Capture the cell that displays the provided text and extract its [x, y] central coordinate. 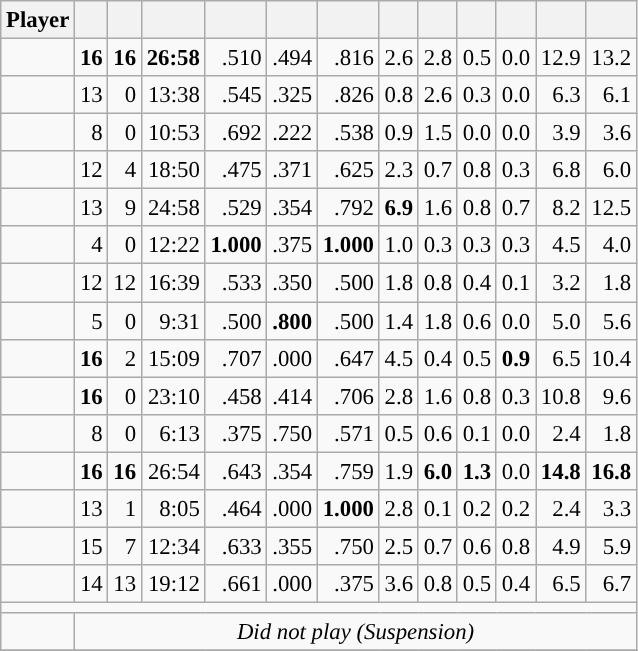
12.9 [561, 58]
13.2 [611, 58]
Did not play (Suspension) [356, 632]
23:10 [173, 396]
.414 [292, 396]
1.0 [398, 245]
1.9 [398, 471]
2.3 [398, 170]
16.8 [611, 471]
6.8 [561, 170]
.458 [236, 396]
8:05 [173, 509]
5 [92, 321]
1.3 [476, 471]
.571 [348, 433]
6.3 [561, 95]
6.1 [611, 95]
.707 [236, 358]
4.0 [611, 245]
10.8 [561, 396]
16:39 [173, 283]
26:58 [173, 58]
1 [124, 509]
1.5 [438, 133]
.533 [236, 283]
6.7 [611, 584]
.475 [236, 170]
.759 [348, 471]
3.2 [561, 283]
9 [124, 208]
3.3 [611, 509]
2 [124, 358]
.510 [236, 58]
13:38 [173, 95]
.633 [236, 546]
.371 [292, 170]
5.9 [611, 546]
14 [92, 584]
.816 [348, 58]
.643 [236, 471]
.792 [348, 208]
15 [92, 546]
.800 [292, 321]
9.6 [611, 396]
.464 [236, 509]
.222 [292, 133]
5.6 [611, 321]
7 [124, 546]
.647 [348, 358]
Player [38, 20]
4.9 [561, 546]
10:53 [173, 133]
26:54 [173, 471]
.661 [236, 584]
.538 [348, 133]
.494 [292, 58]
10.4 [611, 358]
.325 [292, 95]
1.4 [398, 321]
3.9 [561, 133]
.545 [236, 95]
5.0 [561, 321]
15:09 [173, 358]
.355 [292, 546]
.692 [236, 133]
.625 [348, 170]
6:13 [173, 433]
19:12 [173, 584]
12:34 [173, 546]
6.9 [398, 208]
.826 [348, 95]
24:58 [173, 208]
.706 [348, 396]
.529 [236, 208]
12.5 [611, 208]
14.8 [561, 471]
2.5 [398, 546]
9:31 [173, 321]
12:22 [173, 245]
18:50 [173, 170]
8.2 [561, 208]
.350 [292, 283]
